Scan for the cell matching the given text and deliver its (X, Y) coordinate at center. 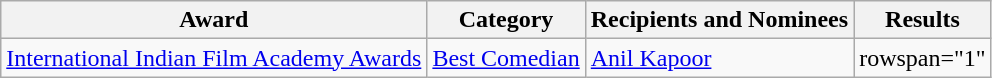
Award (214, 20)
rowspan="1" (923, 58)
International Indian Film Academy Awards (214, 58)
Category (506, 20)
Recipients and Nominees (719, 20)
Anil Kapoor (719, 58)
Best Comedian (506, 58)
Results (923, 20)
